Search for the cell housing the specified text and yield its (X, Y) center coordinate. 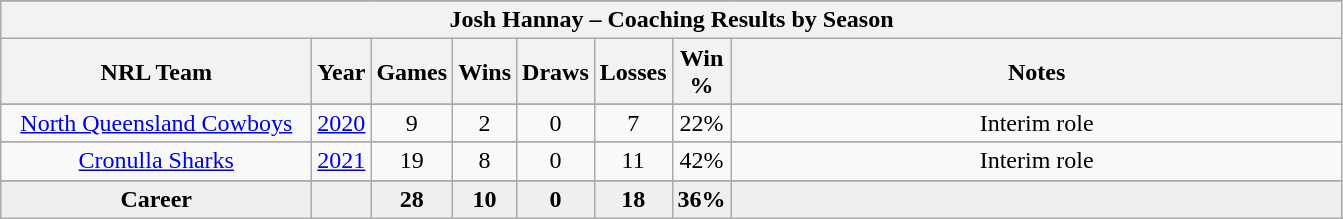
Year (342, 72)
2021 (342, 161)
9 (412, 123)
11 (633, 161)
Wins (485, 72)
28 (412, 199)
18 (633, 199)
Win % (702, 72)
Cronulla Sharks (156, 161)
Losses (633, 72)
42% (702, 161)
22% (702, 123)
19 (412, 161)
Josh Hannay – Coaching Results by Season (672, 20)
Notes (1036, 72)
NRL Team (156, 72)
North Queensland Cowboys (156, 123)
7 (633, 123)
8 (485, 161)
10 (485, 199)
2 (485, 123)
Career (156, 199)
2020 (342, 123)
36% (702, 199)
Games (412, 72)
Draws (556, 72)
